From the cell containing the given text, extract its center point as (x, y) coordinate. 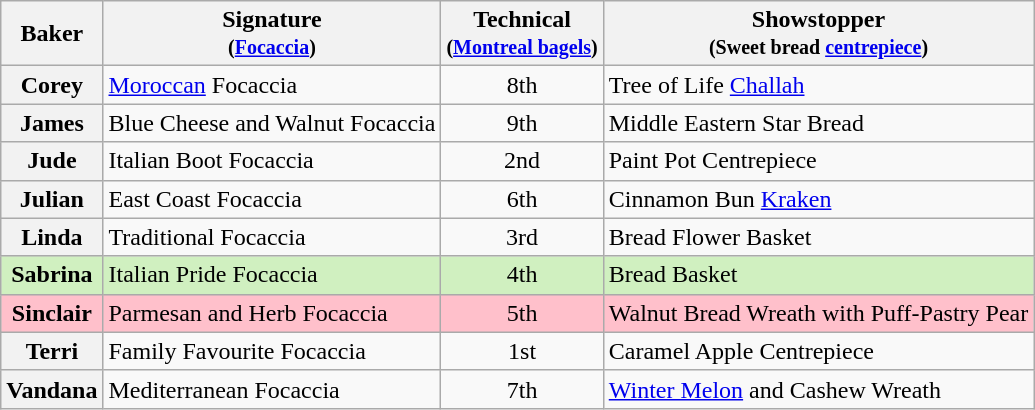
Showstopper(Sweet bread centrepiece) (818, 34)
Corey (52, 85)
Walnut Bread Wreath with Puff-Pastry Pear (818, 313)
Paint Pot Centrepiece (818, 161)
Winter Melon and Cashew Wreath (818, 389)
3rd (522, 237)
Signature(Focaccia) (272, 34)
Middle Eastern Star Bread (818, 123)
Sinclair (52, 313)
4th (522, 275)
Moroccan Focaccia (272, 85)
Vandana (52, 389)
James (52, 123)
9th (522, 123)
Italian Boot Focaccia (272, 161)
5th (522, 313)
8th (522, 85)
Mediterranean Focaccia (272, 389)
6th (522, 199)
Sabrina (52, 275)
Technical(Montreal bagels) (522, 34)
Linda (52, 237)
Tree of Life Challah (818, 85)
Terri (52, 351)
Caramel Apple Centrepiece (818, 351)
Jude (52, 161)
Blue Cheese and Walnut Focaccia (272, 123)
Traditional Focaccia (272, 237)
2nd (522, 161)
Family Favourite Focaccia (272, 351)
Baker (52, 34)
1st (522, 351)
East Coast Focaccia (272, 199)
Bread Flower Basket (818, 237)
Julian (52, 199)
Cinnamon Bun Kraken (818, 199)
Parmesan and Herb Focaccia (272, 313)
Bread Basket (818, 275)
Italian Pride Focaccia (272, 275)
7th (522, 389)
